Scan for the cell matching the given text and deliver its [x, y] coordinate at center. 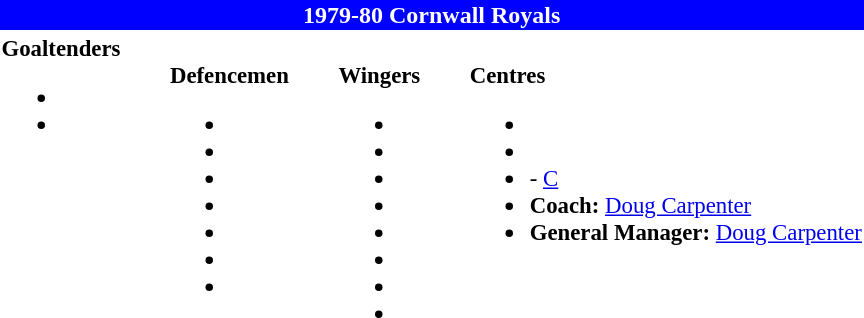
1979-80 Cornwall Royals [432, 15]
